Return the [x, y] coordinate for the center point of the cell that contains the specified text.  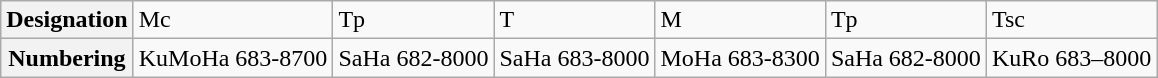
M [740, 20]
KuMoHa 683-8700 [233, 58]
Numbering [67, 58]
KuRo 683–8000 [1071, 58]
Designation [67, 20]
Tsc [1071, 20]
SaHa 683-8000 [574, 58]
MoHa 683-8300 [740, 58]
Mc [233, 20]
T [574, 20]
